Provide the [X, Y] coordinate of the cell's center where the given text is located.  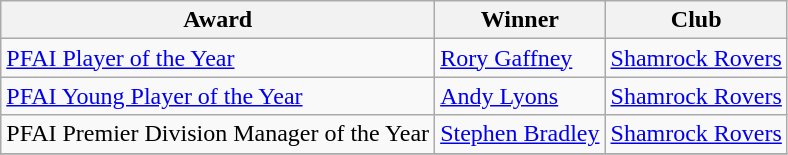
PFAI Premier Division Manager of the Year [218, 134]
Winner [520, 20]
Club [696, 20]
PFAI Player of the Year [218, 58]
Award [218, 20]
Rory Gaffney [520, 58]
PFAI Young Player of the Year [218, 96]
Andy Lyons [520, 96]
Stephen Bradley [520, 134]
